Identify which cell holds the provided text, then report its (x, y) central coordinate. 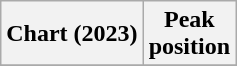
Peakposition (189, 34)
Chart (2023) (72, 34)
